Pinpoint the cell where the given text exists, returning its (x, y) midpoint coordinate. 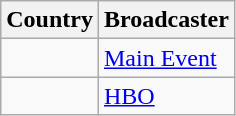
Country (50, 20)
Broadcaster (166, 20)
Main Event (166, 58)
HBO (166, 96)
